From the cell containing the given text, extract its center point as [x, y] coordinate. 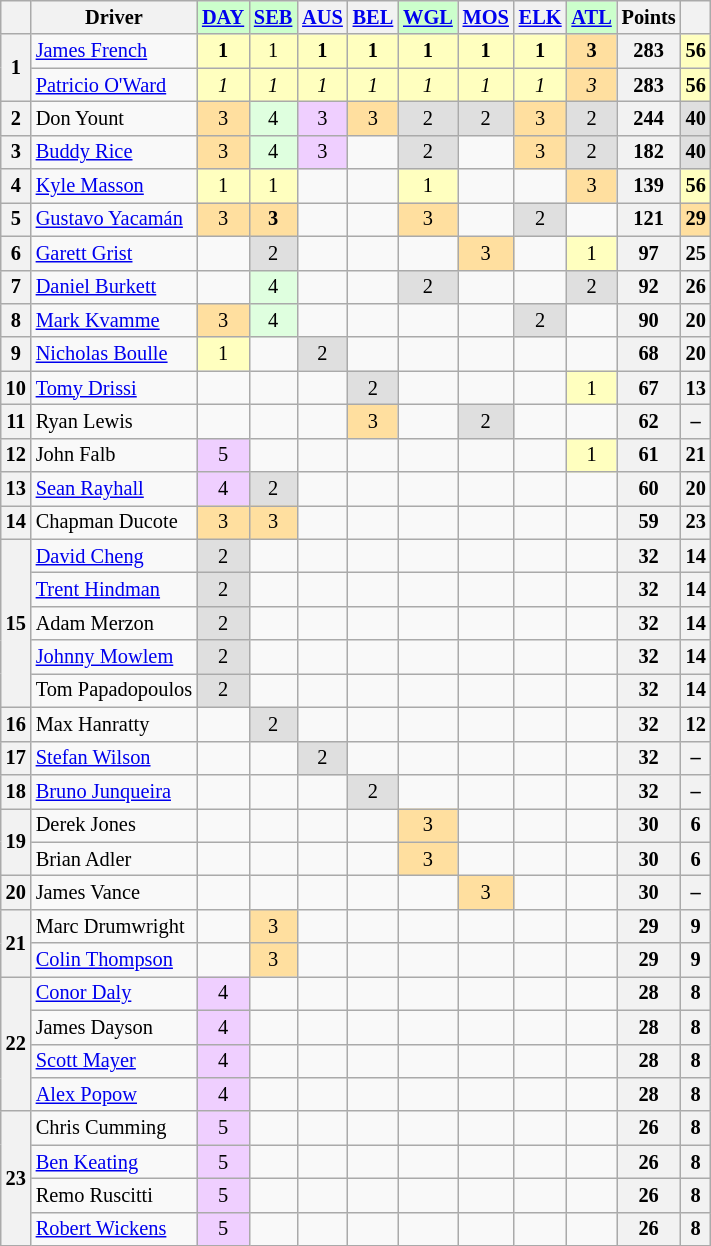
James Vance [114, 892]
16 [16, 724]
17 [16, 758]
Bruno Junqueira [114, 791]
244 [649, 118]
Points [649, 17]
Patricio O'Ward [114, 85]
Daniel Burkett [114, 287]
Robert Wickens [114, 1229]
MOS [486, 17]
62 [649, 421]
139 [649, 186]
10 [16, 388]
Driver [114, 17]
Adam Merzon [114, 623]
92 [649, 287]
Don Yount [114, 118]
Mark Kvamme [114, 320]
67 [649, 388]
Gustavo Yacamán [114, 219]
15 [16, 623]
Nicholas Boulle [114, 354]
Garett Grist [114, 253]
68 [649, 354]
BEL [373, 17]
Derek Jones [114, 825]
19 [16, 842]
Chapman Ducote [114, 522]
Johnny Mowlem [114, 657]
Kyle Masson [114, 186]
Colin Thompson [114, 960]
61 [649, 455]
25 [696, 253]
Marc Drumwright [114, 926]
97 [649, 253]
Sean Rayhall [114, 489]
James French [114, 51]
Ben Keating [114, 1162]
Stefan Wilson [114, 758]
Alex Popow [114, 1094]
Scott Mayer [114, 1061]
Brian Adler [114, 859]
John Falb [114, 455]
121 [649, 219]
59 [649, 522]
Max Hanratty [114, 724]
Trent Hindman [114, 589]
SEB [273, 17]
ELK [540, 17]
Tom Papadopoulos [114, 690]
James Dayson [114, 1027]
Remo Ruscitti [114, 1195]
90 [649, 320]
11 [16, 421]
Ryan Lewis [114, 421]
Chris Cumming [114, 1128]
Conor Daly [114, 993]
Tomy Drissi [114, 388]
7 [16, 287]
182 [649, 152]
AUS [322, 17]
60 [649, 489]
David Cheng [114, 556]
Buddy Rice [114, 152]
18 [16, 791]
ATL [592, 17]
DAY [223, 17]
22 [16, 1044]
WGL [428, 17]
